Locate the cell with the specified text and output its [X, Y] center coordinate. 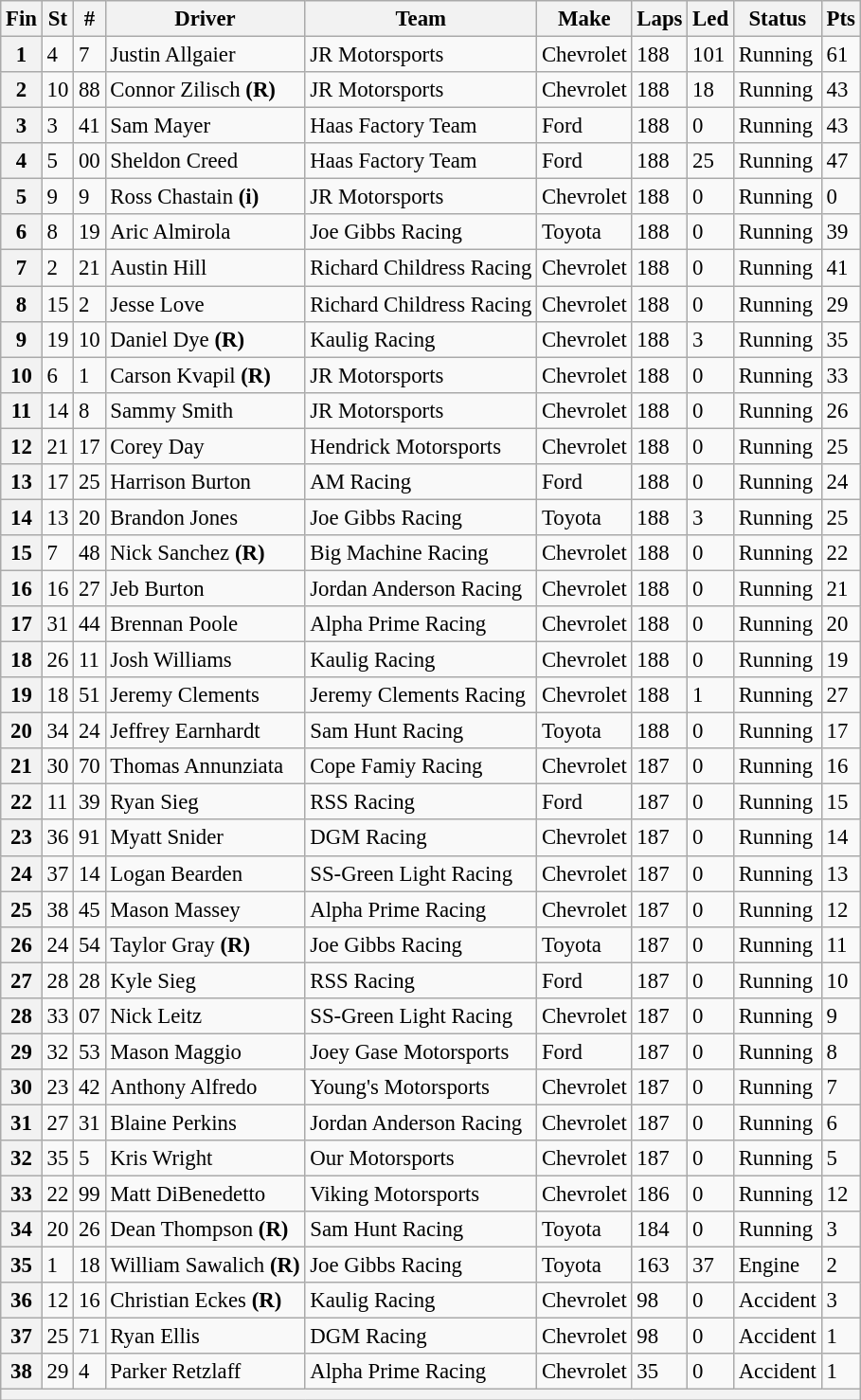
Sheldon Creed [205, 161]
Aric Almirola [205, 232]
Connor Zilisch (R) [205, 90]
42 [89, 1087]
Hendrick Motorsports [421, 446]
Anthony Alfredo [205, 1087]
Pts [841, 19]
99 [89, 1194]
Jeb Burton [205, 588]
Status [777, 19]
101 [710, 55]
Josh Williams [205, 660]
Big Machine Racing [421, 553]
Daniel Dye (R) [205, 339]
Young's Motorsports [421, 1087]
00 [89, 161]
Viking Motorsports [421, 1194]
Mason Massey [205, 909]
Sammy Smith [205, 410]
Led [710, 19]
71 [89, 1337]
186 [659, 1194]
Kyle Sieg [205, 980]
Austin Hill [205, 268]
Justin Allgaier [205, 55]
Dean Thompson (R) [205, 1229]
Driver [205, 19]
Blaine Perkins [205, 1122]
AM Racing [421, 482]
Ross Chastain (i) [205, 197]
Thomas Annunziata [205, 766]
Corey Day [205, 446]
Parker Retzlaff [205, 1373]
Jeremy Clements [205, 695]
07 [89, 1016]
47 [841, 161]
Carson Kvapil (R) [205, 375]
51 [89, 695]
Cope Famiy Racing [421, 766]
Make [584, 19]
184 [659, 1229]
St [57, 19]
Christian Eckes (R) [205, 1301]
# [89, 19]
Harrison Burton [205, 482]
Kris Wright [205, 1158]
163 [659, 1265]
45 [89, 909]
Our Motorsports [421, 1158]
70 [89, 766]
Jeremy Clements Racing [421, 695]
Fin [22, 19]
91 [89, 838]
53 [89, 1051]
Ryan Sieg [205, 802]
48 [89, 553]
Ryan Ellis [205, 1337]
Jeffrey Earnhardt [205, 731]
Taylor Gray (R) [205, 944]
Matt DiBenedetto [205, 1194]
William Sawalich (R) [205, 1265]
Engine [777, 1265]
54 [89, 944]
Team [421, 19]
61 [841, 55]
Brandon Jones [205, 517]
Mason Maggio [205, 1051]
44 [89, 624]
Nick Sanchez (R) [205, 553]
Sam Mayer [205, 126]
Nick Leitz [205, 1016]
Logan Bearden [205, 873]
Brennan Poole [205, 624]
Myatt Snider [205, 838]
Jesse Love [205, 304]
Laps [659, 19]
Joey Gase Motorsports [421, 1051]
88 [89, 90]
